From the cell containing the given text, extract its center point as (x, y) coordinate. 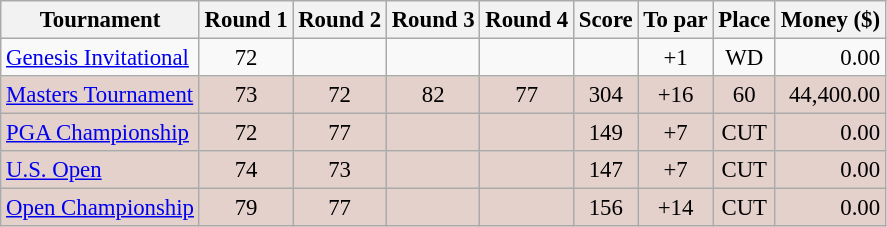
60 (744, 95)
WD (744, 58)
74 (246, 170)
Money ($) (830, 20)
+16 (676, 95)
79 (246, 208)
Open Championship (100, 208)
304 (606, 95)
Genesis Invitational (100, 58)
Round 1 (246, 20)
Round 3 (433, 20)
To par (676, 20)
Round 4 (527, 20)
149 (606, 133)
44,400.00 (830, 95)
+14 (676, 208)
Masters Tournament (100, 95)
156 (606, 208)
82 (433, 95)
U.S. Open (100, 170)
147 (606, 170)
Tournament (100, 20)
+1 (676, 58)
Round 2 (340, 20)
Place (744, 20)
Score (606, 20)
PGA Championship (100, 133)
